From the cell containing the given text, extract its center point as [X, Y] coordinate. 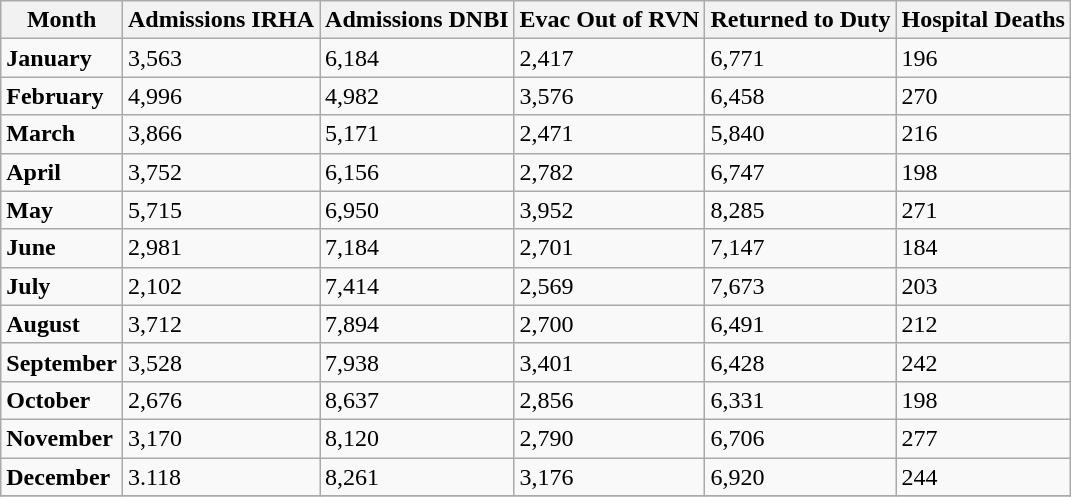
6,184 [417, 58]
5,171 [417, 134]
3.118 [220, 477]
3,866 [220, 134]
2,417 [610, 58]
Month [62, 20]
7,184 [417, 248]
4,982 [417, 96]
6,747 [800, 172]
212 [983, 324]
June [62, 248]
244 [983, 477]
3,712 [220, 324]
7,894 [417, 324]
6,706 [800, 438]
3,528 [220, 362]
July [62, 286]
January [62, 58]
196 [983, 58]
7,673 [800, 286]
November [62, 438]
2,782 [610, 172]
3,576 [610, 96]
Returned to Duty [800, 20]
Evac Out of RVN [610, 20]
4,996 [220, 96]
October [62, 400]
7,938 [417, 362]
6,950 [417, 210]
6,428 [800, 362]
277 [983, 438]
3,563 [220, 58]
216 [983, 134]
203 [983, 286]
6,458 [800, 96]
3,952 [610, 210]
April [62, 172]
270 [983, 96]
5,715 [220, 210]
2,701 [610, 248]
184 [983, 248]
6,331 [800, 400]
December [62, 477]
8,637 [417, 400]
8,261 [417, 477]
7,147 [800, 248]
2,981 [220, 248]
8,120 [417, 438]
3,176 [610, 477]
Admissions DNBI [417, 20]
May [62, 210]
5,840 [800, 134]
2,102 [220, 286]
3,170 [220, 438]
Hospital Deaths [983, 20]
August [62, 324]
2,569 [610, 286]
7,414 [417, 286]
8,285 [800, 210]
3,752 [220, 172]
March [62, 134]
2,471 [610, 134]
6,920 [800, 477]
2,676 [220, 400]
6,771 [800, 58]
2,700 [610, 324]
2,856 [610, 400]
6,156 [417, 172]
Admissions IRHA [220, 20]
February [62, 96]
271 [983, 210]
2,790 [610, 438]
September [62, 362]
242 [983, 362]
3,401 [610, 362]
6,491 [800, 324]
